Scan for the cell matching the given text and deliver its [x, y] coordinate at center. 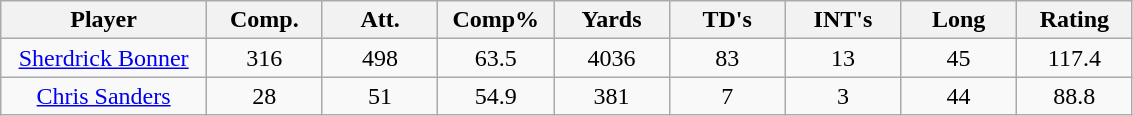
TD's [727, 20]
Chris Sanders [104, 96]
316 [264, 58]
3 [843, 96]
117.4 [1074, 58]
4036 [612, 58]
381 [612, 96]
13 [843, 58]
28 [264, 96]
Yards [612, 20]
44 [959, 96]
7 [727, 96]
Long [959, 20]
INT's [843, 20]
498 [380, 58]
Rating [1074, 20]
83 [727, 58]
63.5 [496, 58]
Comp% [496, 20]
Comp. [264, 20]
54.9 [496, 96]
Player [104, 20]
Att. [380, 20]
51 [380, 96]
Sherdrick Bonner [104, 58]
88.8 [1074, 96]
45 [959, 58]
